Return the (x, y) coordinate for the center point of the cell that contains the specified text.  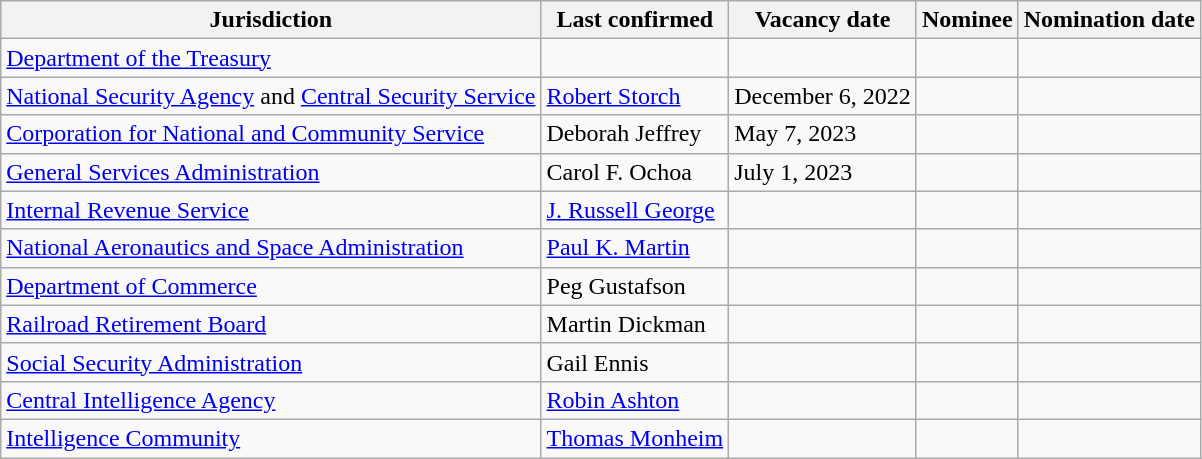
Gail Ennis (635, 362)
Thomas Monheim (635, 438)
May 7, 2023 (823, 134)
July 1, 2023 (823, 172)
Internal Revenue Service (271, 210)
Railroad Retirement Board (271, 324)
J. Russell George (635, 210)
Corporation for National and Community Service (271, 134)
Nomination date (1109, 20)
Department of the Treasury (271, 58)
Carol F. Ochoa (635, 172)
Peg Gustafson (635, 286)
Nominee (967, 20)
General Services Administration (271, 172)
Vacancy date (823, 20)
Central Intelligence Agency (271, 400)
Robin Ashton (635, 400)
National Aeronautics and Space Administration (271, 248)
Department of Commerce (271, 286)
Social Security Administration (271, 362)
Jurisdiction (271, 20)
Deborah Jeffrey (635, 134)
Last confirmed (635, 20)
National Security Agency and Central Security Service (271, 96)
Robert Storch (635, 96)
Martin Dickman (635, 324)
December 6, 2022 (823, 96)
Intelligence Community (271, 438)
Paul K. Martin (635, 248)
